Return the [X, Y] coordinate for the center point of the cell that contains the specified text.  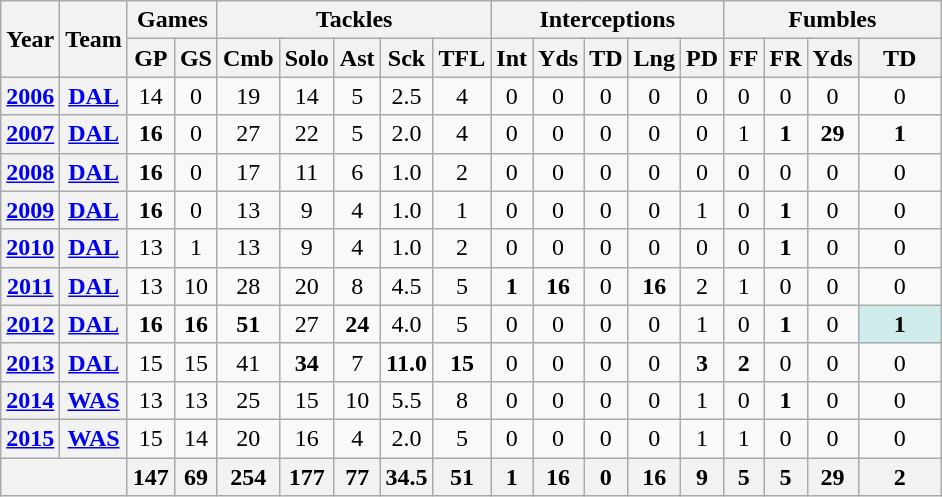
28 [248, 286]
2.5 [406, 96]
34.5 [406, 477]
22 [306, 134]
FR [786, 58]
Fumbles [833, 20]
41 [248, 362]
11 [306, 172]
4.5 [406, 286]
2008 [30, 172]
2014 [30, 400]
Int [512, 58]
147 [150, 477]
177 [306, 477]
6 [357, 172]
254 [248, 477]
2009 [30, 210]
Interceptions [608, 20]
11.0 [406, 362]
2006 [30, 96]
Lng [654, 58]
Tackles [354, 20]
2007 [30, 134]
Year [30, 39]
5.5 [406, 400]
2015 [30, 438]
Sck [406, 58]
2013 [30, 362]
25 [248, 400]
2011 [30, 286]
Cmb [248, 58]
FF [744, 58]
3 [702, 362]
GP [150, 58]
77 [357, 477]
Team [94, 39]
PD [702, 58]
69 [196, 477]
Games [172, 20]
2012 [30, 324]
24 [357, 324]
4.0 [406, 324]
19 [248, 96]
7 [357, 362]
Solo [306, 58]
GS [196, 58]
34 [306, 362]
TFL [462, 58]
Ast [357, 58]
2010 [30, 248]
17 [248, 172]
